Locate the cell with the specified text and output its (X, Y) center coordinate. 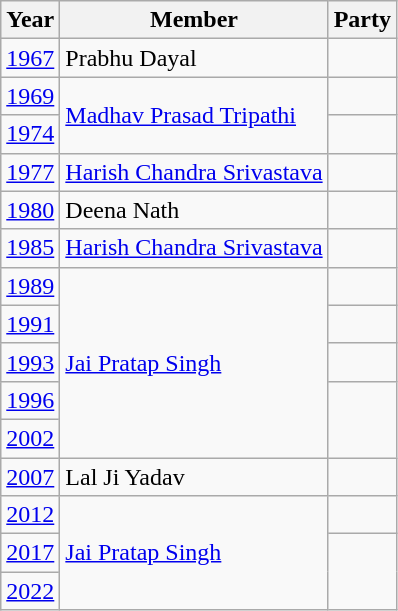
1989 (30, 286)
1980 (30, 210)
2017 (30, 553)
1996 (30, 400)
Member (194, 20)
Deena Nath (194, 210)
2022 (30, 591)
1991 (30, 324)
Lal Ji Yadav (194, 477)
2002 (30, 438)
2012 (30, 515)
Party (362, 20)
1974 (30, 134)
2007 (30, 477)
1969 (30, 96)
Madhav Prasad Tripathi (194, 115)
1985 (30, 248)
Prabhu Dayal (194, 58)
1993 (30, 362)
Year (30, 20)
1977 (30, 172)
1967 (30, 58)
